Search for the cell housing the specified text and yield its (X, Y) center coordinate. 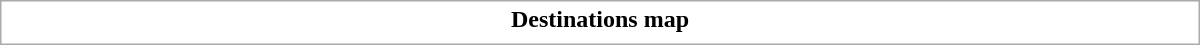
Destinations map (600, 19)
